Determine the (X, Y) coordinate at the center of the cell enclosing the given text.  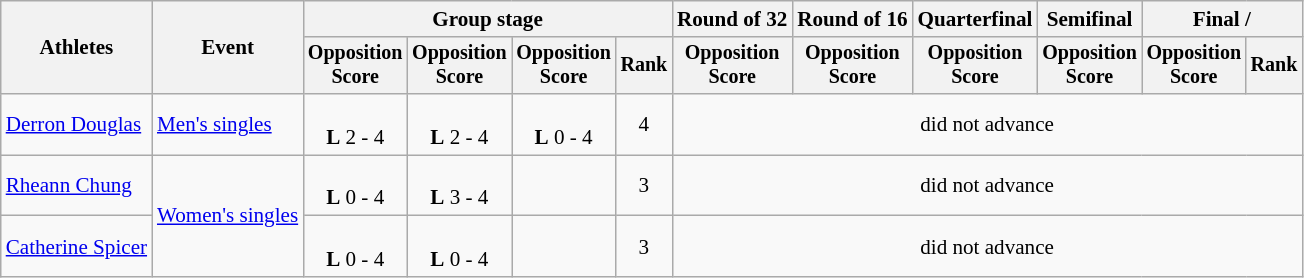
Rheann Chung (76, 186)
4 (644, 124)
Final / (1222, 18)
Men's singles (228, 124)
Semifinal (1089, 18)
Athletes (76, 48)
Catherine Spicer (76, 246)
Group stage (488, 18)
Women's singles (228, 216)
Round of 32 (732, 18)
L 3 - 4 (459, 186)
Round of 16 (852, 18)
Event (228, 48)
Derron Douglas (76, 124)
Quarterfinal (976, 18)
